Locate the cell with the specified text and output its (X, Y) center coordinate. 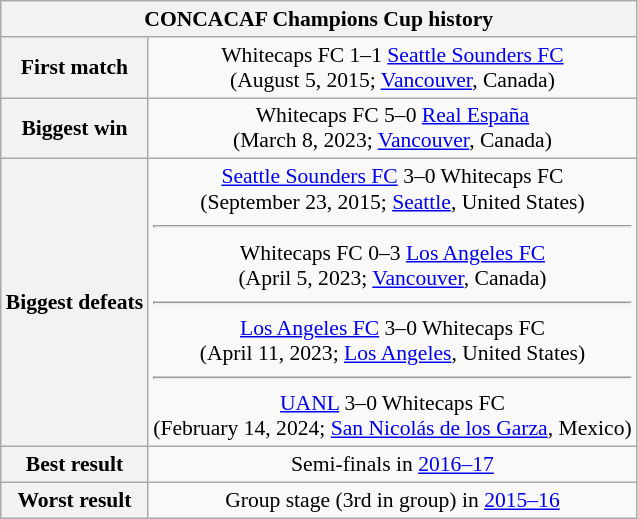
Biggest defeats (74, 303)
Best result (74, 465)
First match (74, 68)
CONCACAF Champions Cup history (319, 19)
Worst result (74, 500)
Whitecaps FC 5–0 Real España (March 8, 2023; Vancouver, Canada) (392, 128)
Whitecaps FC 1–1 Seattle Sounders FC (August 5, 2015; Vancouver, Canada) (392, 68)
Group stage (3rd in group) in 2015–16 (392, 500)
Semi-finals in 2016–17 (392, 465)
Biggest win (74, 128)
